Provide the (X, Y) coordinate of the cell's center where the given text is located.  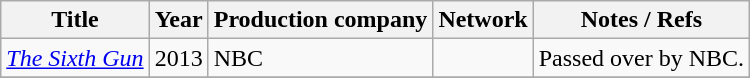
Title (75, 20)
The Sixth Gun (75, 58)
Network (483, 20)
Notes / Refs (641, 20)
NBC (320, 58)
Passed over by NBC. (641, 58)
2013 (178, 58)
Production company (320, 20)
Year (178, 20)
